Capture the cell that displays the provided text and extract its [X, Y] central coordinate. 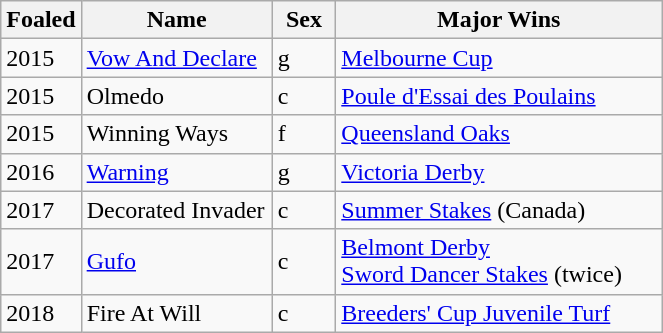
Foaled [41, 20]
Queensland Oaks [499, 134]
Olmedo [176, 96]
Breeders' Cup Juvenile Turf [499, 313]
Gufo [176, 262]
Warning [176, 172]
2016 [41, 172]
Sex [304, 20]
Poule d'Essai des Poulains [499, 96]
Decorated Invader [176, 210]
2018 [41, 313]
Belmont Derby Sword Dancer Stakes (twice) [499, 262]
Name [176, 20]
Vow And Declare [176, 58]
Summer Stakes (Canada) [499, 210]
Major Wins [499, 20]
Fire At Will [176, 313]
Melbourne Cup [499, 58]
Victoria Derby [499, 172]
f [304, 134]
Winning Ways [176, 134]
